Pinpoint the cell where the given text exists, returning its (X, Y) midpoint coordinate. 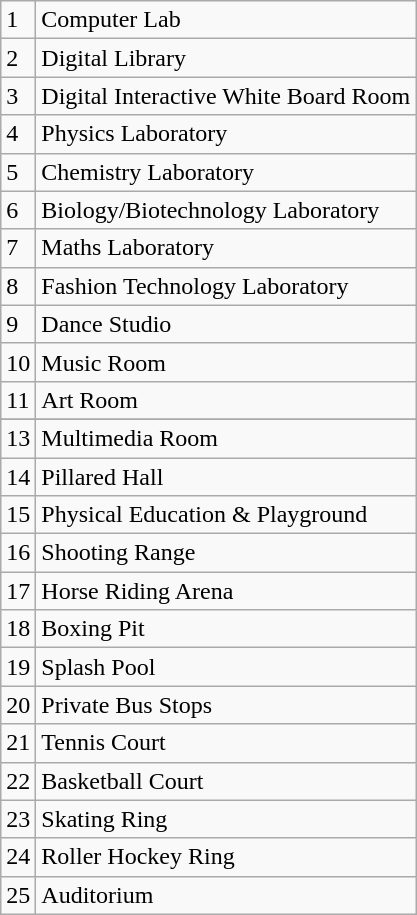
Music Room (226, 362)
Skating Ring (226, 819)
18 (18, 629)
7 (18, 248)
Basketball Court (226, 781)
5 (18, 172)
22 (18, 781)
14 (18, 477)
Physics Laboratory (226, 134)
3 (18, 96)
Maths Laboratory (226, 248)
Digital Library (226, 58)
Multimedia Room (226, 438)
6 (18, 210)
Private Bus Stops (226, 705)
Chemistry Laboratory (226, 172)
11 (18, 400)
Auditorium (226, 895)
20 (18, 705)
Biology/Biotechnology Laboratory (226, 210)
17 (18, 591)
9 (18, 324)
10 (18, 362)
Horse Riding Arena (226, 591)
8 (18, 286)
1 (18, 20)
Boxing Pit (226, 629)
23 (18, 819)
Tennis Court (226, 743)
2 (18, 58)
19 (18, 667)
Roller Hockey Ring (226, 857)
Pillared Hall (226, 477)
24 (18, 857)
Fashion Technology Laboratory (226, 286)
4 (18, 134)
Shooting Range (226, 553)
21 (18, 743)
Art Room (226, 400)
Dance Studio (226, 324)
Digital Interactive White Board Room (226, 96)
13 (18, 438)
16 (18, 553)
Splash Pool (226, 667)
15 (18, 515)
25 (18, 895)
Computer Lab (226, 20)
Physical Education & Playground (226, 515)
